Return (X, Y) of the center of cell containing provided text 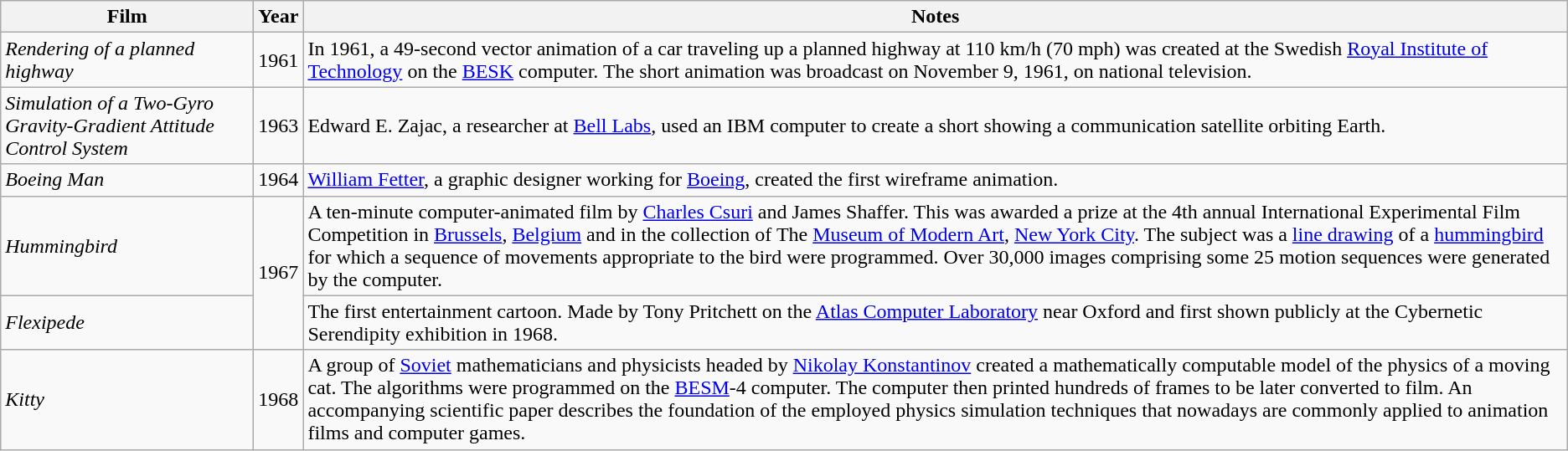
Year (278, 17)
Kitty (127, 400)
1968 (278, 400)
Simulation of a Two-Gyro Gravity-Gradient Attitude Control System (127, 126)
1961 (278, 60)
Edward E. Zajac, a researcher at Bell Labs, used an IBM computer to create a short showing a communication satellite orbiting Earth. (935, 126)
William Fetter, a graphic designer working for Boeing, created the first wireframe animation. (935, 180)
Film (127, 17)
1964 (278, 180)
Boeing Man (127, 180)
Notes (935, 17)
1967 (278, 273)
Hummingbird (127, 246)
1963 (278, 126)
Flexipede (127, 323)
Rendering of a planned highway (127, 60)
